Locate the cell with the specified text and output its [X, Y] center coordinate. 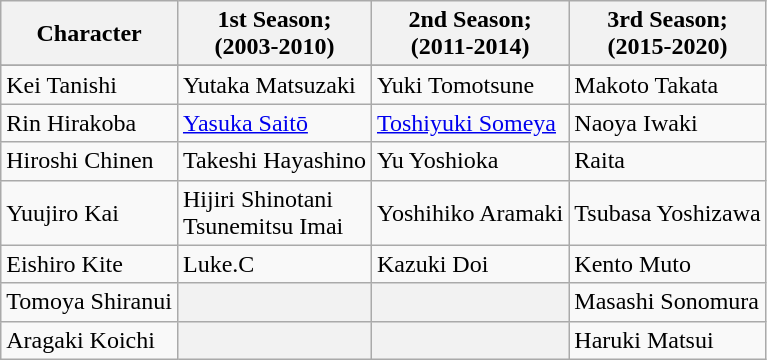
Haruki Matsui [668, 340]
Yuki Tomotsune [470, 85]
Eishiro Kite [90, 264]
Hiroshi Chinen [90, 161]
Toshiyuki Someya [470, 123]
Kento Muto [668, 264]
Yutaka Matsuzaki [274, 85]
Takeshi Hayashino [274, 161]
Tomoya Shiranui [90, 302]
Yuujiro Kai [90, 212]
Makoto Takata [668, 85]
3rd Season;(2015-2020) [668, 34]
Character [90, 34]
Aragaki Koichi [90, 340]
Yasuka Saitō [274, 123]
Kazuki Doi [470, 264]
Rin Hirakoba [90, 123]
2nd Season;(2011-2014) [470, 34]
Yu Yoshioka [470, 161]
Yoshihiko Aramaki [470, 212]
Masashi Sonomura [668, 302]
Raita [668, 161]
Naoya Iwaki [668, 123]
Tsubasa Yoshizawa [668, 212]
Luke.C [274, 264]
Hijiri ShinotaniTsunemitsu Imai [274, 212]
Kei Tanishi [90, 85]
1st Season;(2003-2010) [274, 34]
